Return (X, Y) of the center of cell containing provided text 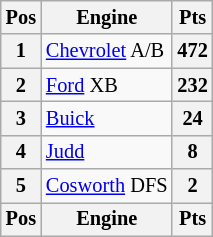
472 (192, 51)
Cosworth DFS (106, 186)
3 (21, 118)
232 (192, 85)
Chevrolet A/B (106, 51)
5 (21, 186)
Judd (106, 152)
Buick (106, 118)
4 (21, 152)
Ford XB (106, 85)
24 (192, 118)
8 (192, 152)
1 (21, 51)
